Extract the (X, Y) coordinate from the center of the cell holding the provided text.  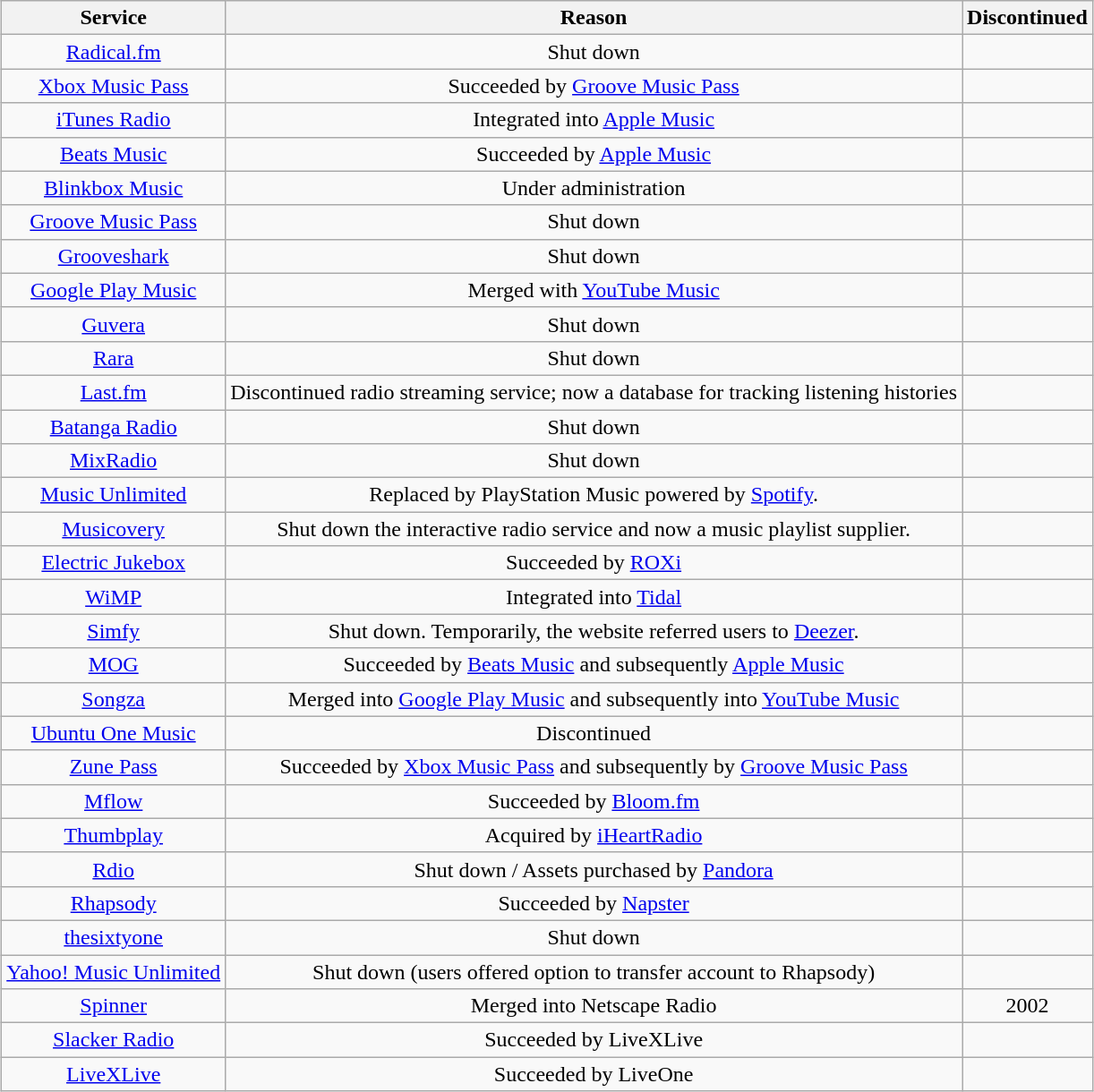
Service (114, 18)
Acquired by iHeartRadio (594, 835)
Electric Jukebox (114, 563)
Grooveshark (114, 256)
Succeeded by Apple Music (594, 154)
Under administration (594, 188)
Thumbplay (114, 835)
Shut down the interactive radio service and now a music playlist supplier. (594, 529)
MOG (114, 665)
Merged into Netscape Radio (594, 1006)
Integrated into Apple Music (594, 120)
Succeeded by LiveOne (594, 1074)
Reason (594, 18)
Last.fm (114, 392)
Beats Music (114, 154)
Zune Pass (114, 767)
Succeeded by Groove Music Pass (594, 86)
Blinkbox Music (114, 188)
WiMP (114, 597)
Songza (114, 699)
Spinner (114, 1006)
Rdio (114, 869)
Succeeded by LiveXLive (594, 1040)
Musicovery (114, 529)
Shut down (users offered option to transfer account to Rhapsody) (594, 971)
Guvera (114, 324)
Yahoo! Music Unlimited (114, 971)
2002 (1028, 1006)
Integrated into Tidal (594, 597)
iTunes Radio (114, 120)
Google Play Music (114, 290)
Music Unlimited (114, 495)
Slacker Radio (114, 1040)
Succeeded by Beats Music and subsequently Apple Music (594, 665)
Succeeded by Napster (594, 903)
Shut down. Temporarily, the website referred users to Deezer. (594, 631)
Simfy (114, 631)
Discontinued radio streaming service; now a database for tracking listening histories (594, 392)
Shut down / Assets purchased by Pandora (594, 869)
Succeeded by ROXi (594, 563)
Merged into Google Play Music and subsequently into YouTube Music (594, 699)
Ubuntu One Music (114, 733)
Mflow (114, 801)
Xbox Music Pass (114, 86)
Replaced by PlayStation Music powered by Spotify. (594, 495)
Merged with YouTube Music (594, 290)
Rara (114, 358)
Rhapsody (114, 903)
Succeeded by Bloom.fm (594, 801)
thesixtyone (114, 937)
MixRadio (114, 461)
Groove Music Pass (114, 222)
Radical.fm (114, 52)
Succeeded by Xbox Music Pass and subsequently by Groove Music Pass (594, 767)
Batanga Radio (114, 427)
LiveXLive (114, 1074)
